Find where the given text appears and provide that cell's center as (X, Y) coordinate. 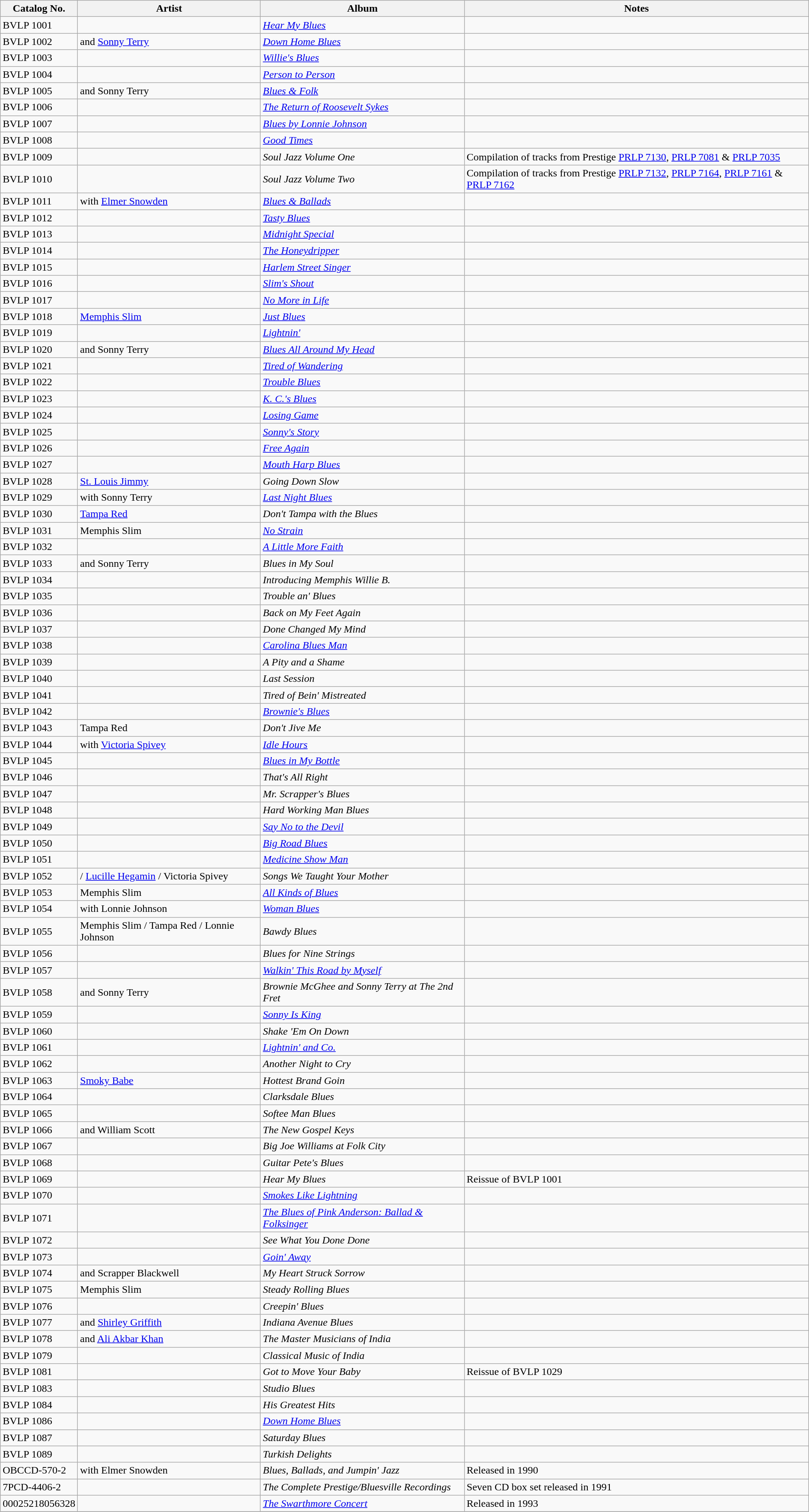
A Pity and a Shame (363, 662)
BVLP 1078 (39, 1339)
BVLP 1023 (39, 399)
BVLP 1006 (39, 107)
and Shirley Griffith (169, 1323)
BVLP 1048 (39, 810)
BVLP 1014 (39, 251)
Reissue of BVLP 1029 (636, 1372)
BVLP 1013 (39, 234)
BVLP 1034 (39, 580)
BVLP 1042 (39, 711)
Album (363, 9)
Tired of Wandering (363, 366)
Tired of Bein' Mistreated (363, 695)
The New Gospel Keys (363, 1130)
BVLP 1067 (39, 1146)
BVLP 1077 (39, 1323)
00025218056328 (39, 1503)
with Sonny Terry (169, 498)
Released in 1993 (636, 1503)
BVLP 1050 (39, 843)
BVLP 1019 (39, 333)
Blues & Folk (363, 91)
BVLP 1053 (39, 892)
Creepin' Blues (363, 1306)
BVLP 1004 (39, 74)
Harlem Street Singer (363, 267)
7PCD-4406-2 (39, 1487)
Going Down Slow (363, 481)
BVLP 1070 (39, 1196)
BVLP 1086 (39, 1421)
No More in Life (363, 300)
K. C.'s Blues (363, 399)
BVLP 1033 (39, 563)
Big Road Blues (363, 843)
The Blues of Pink Anderson: Ballad & Folksinger (363, 1218)
Losing Game (363, 415)
Turkish Delights (363, 1454)
BVLP 1075 (39, 1289)
Goin' Away (363, 1256)
BVLP 1068 (39, 1163)
Released in 1990 (636, 1470)
BVLP 1073 (39, 1256)
Big Joe Williams at Folk City (363, 1146)
BVLP 1055 (39, 931)
Indiana Avenue Blues (363, 1323)
OBCCD-570-2 (39, 1470)
Don't Jive Me (363, 728)
BVLP 1028 (39, 481)
All Kinds of Blues (363, 892)
Compilation of tracks from Prestige PRLP 7130, PRLP 7081 & PRLP 7035 (636, 157)
Person to Person (363, 74)
BVLP 1003 (39, 58)
Blues in My Bottle (363, 761)
BVLP 1052 (39, 876)
BVLP 1081 (39, 1372)
Soul Jazz Volume One (363, 157)
Free Again (363, 448)
Willie's Blues (363, 58)
Saturday Blues (363, 1438)
BVLP 1026 (39, 448)
Artist (169, 9)
Carolina Blues Man (363, 646)
BVLP 1049 (39, 827)
Blues All Around My Head (363, 349)
Softee Man Blues (363, 1113)
BVLP 1054 (39, 909)
The Honeydripper (363, 251)
BVLP 1001 (39, 25)
Good Times (363, 140)
Slim's Shout (363, 284)
BVLP 1059 (39, 1014)
Just Blues (363, 316)
Last Session (363, 678)
Bawdy Blues (363, 931)
BVLP 1045 (39, 761)
BVLP 1084 (39, 1405)
BVLP 1027 (39, 464)
St. Louis Jimmy (169, 481)
Hard Working Man Blues (363, 810)
and Scrapper Blackwell (169, 1273)
Brownie's Blues (363, 711)
with Lonnie Johnson (169, 909)
Shake 'Em On Down (363, 1031)
BVLP 1058 (39, 992)
BVLP 1057 (39, 970)
That's All Right (363, 777)
Compilation of tracks from Prestige PRLP 7132, PRLP 7164, PRLP 7161 & PRLP 7162 (636, 179)
Smoky Babe (169, 1080)
BVLP 1069 (39, 1179)
Reissue of BVLP 1001 (636, 1179)
BVLP 1032 (39, 547)
Mr. Scrapper's Blues (363, 794)
Notes (636, 9)
Blues, Ballads, and Jumpin' Jazz (363, 1470)
Lightnin' and Co. (363, 1048)
BVLP 1012 (39, 217)
BVLP 1008 (39, 140)
and Ali Akbar Khan (169, 1339)
BVLP 1087 (39, 1438)
BVLP 1044 (39, 744)
BVLP 1061 (39, 1048)
Studio Blues (363, 1388)
Classical Music of India (363, 1355)
Brownie McGhee and Sonny Terry at The 2nd Fret (363, 992)
BVLP 1039 (39, 662)
BVLP 1005 (39, 91)
BVLP 1038 (39, 646)
Soul Jazz Volume Two (363, 179)
Trouble Blues (363, 382)
The Return of Roosevelt Sykes (363, 107)
BVLP 1065 (39, 1113)
BVLP 1060 (39, 1031)
Last Night Blues (363, 498)
Blues & Ballads (363, 201)
Mouth Harp Blues (363, 464)
BVLP 1041 (39, 695)
Sonny Is King (363, 1014)
Another Night to Cry (363, 1064)
BVLP 1025 (39, 432)
Midnight Special (363, 234)
Hottest Brand Goin (363, 1080)
BVLP 1011 (39, 201)
BVLP 1071 (39, 1218)
BVLP 1036 (39, 613)
BVLP 1017 (39, 300)
BVLP 1031 (39, 531)
BVLP 1029 (39, 498)
BVLP 1021 (39, 366)
BVLP 1063 (39, 1080)
Got to Move Your Baby (363, 1372)
Blues in My Soul (363, 563)
BVLP 1016 (39, 284)
Catalog No. (39, 9)
Memphis Slim / Tampa Red / Lonnie Johnson (169, 931)
BVLP 1010 (39, 179)
The Complete Prestige/Bluesville Recordings (363, 1487)
BVLP 1007 (39, 124)
Blues for Nine Strings (363, 953)
His Greatest Hits (363, 1405)
BVLP 1043 (39, 728)
The Master Musicians of India (363, 1339)
BVLP 1064 (39, 1097)
BVLP 1009 (39, 157)
Guitar Pete's Blues (363, 1163)
BVLP 1024 (39, 415)
BVLP 1018 (39, 316)
Don't Tampa with the Blues (363, 514)
BVLP 1056 (39, 953)
Medicine Show Man (363, 860)
BVLP 1083 (39, 1388)
and William Scott (169, 1130)
Blues by Lonnie Johnson (363, 124)
The Swarthmore Concert (363, 1503)
BVLP 1062 (39, 1064)
BVLP 1076 (39, 1306)
Lightnin' (363, 333)
/ Lucille Hegamin / Victoria Spivey (169, 876)
Done Changed My Mind (363, 629)
with Victoria Spivey (169, 744)
Tasty Blues (363, 217)
My Heart Struck Sorrow (363, 1273)
BVLP 1072 (39, 1240)
Woman Blues (363, 909)
Introducing Memphis Willie B. (363, 580)
BVLP 1047 (39, 794)
Clarksdale Blues (363, 1097)
BVLP 1020 (39, 349)
A Little More Faith (363, 547)
BVLP 1079 (39, 1355)
BVLP 1035 (39, 596)
Trouble an' Blues (363, 596)
Idle Hours (363, 744)
BVLP 1066 (39, 1130)
BVLP 1015 (39, 267)
BVLP 1037 (39, 629)
Say No to the Devil (363, 827)
BVLP 1074 (39, 1273)
Back on My Feet Again (363, 613)
BVLP 1051 (39, 860)
Seven CD box set released in 1991 (636, 1487)
BVLP 1002 (39, 42)
BVLP 1022 (39, 382)
No Strain (363, 531)
See What You Done Done (363, 1240)
BVLP 1089 (39, 1454)
BVLP 1040 (39, 678)
BVLP 1030 (39, 514)
Sonny's Story (363, 432)
Steady Rolling Blues (363, 1289)
BVLP 1046 (39, 777)
Smokes Like Lightning (363, 1196)
Walkin' This Road by Myself (363, 970)
Songs We Taught Your Mother (363, 876)
